Scan for the cell matching the given text and deliver its [X, Y] coordinate at center. 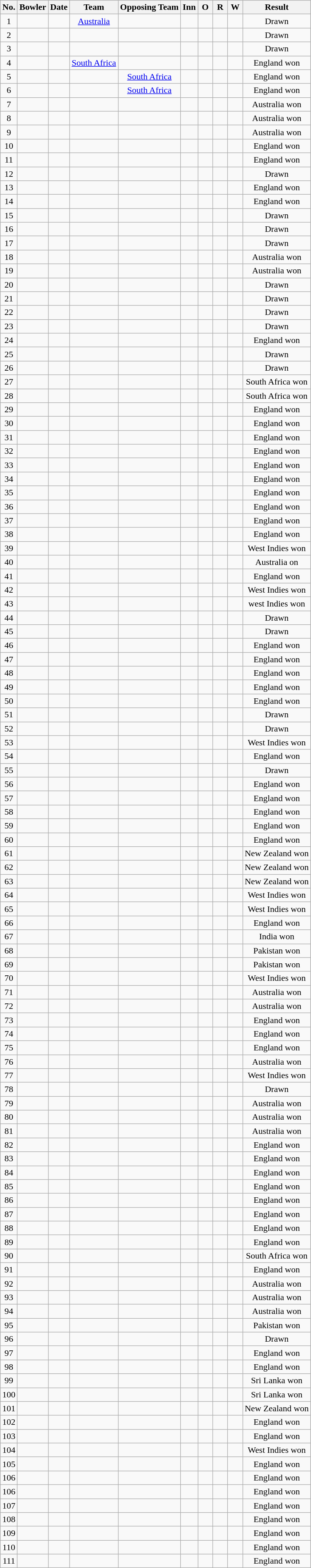
5 [9, 77]
44 [9, 618]
100 [9, 1395]
13 [9, 188]
98 [9, 1367]
65 [9, 909]
108 [9, 1520]
92 [9, 1283]
9 [9, 132]
No. [9, 7]
Opposing Team [149, 7]
83 [9, 1159]
89 [9, 1242]
37 [9, 520]
54 [9, 756]
35 [9, 493]
68 [9, 951]
61 [9, 854]
49 [9, 687]
81 [9, 1131]
Australia [94, 21]
2 [9, 35]
42 [9, 590]
70 [9, 978]
60 [9, 839]
7 [9, 104]
87 [9, 1214]
43 [9, 604]
66 [9, 923]
82 [9, 1145]
31 [9, 437]
23 [9, 326]
103 [9, 1436]
48 [9, 673]
18 [9, 257]
17 [9, 243]
26 [9, 368]
55 [9, 770]
50 [9, 701]
8 [9, 118]
12 [9, 174]
53 [9, 742]
16 [9, 229]
80 [9, 1117]
39 [9, 548]
38 [9, 534]
71 [9, 992]
10 [9, 146]
72 [9, 1006]
93 [9, 1298]
99 [9, 1381]
51 [9, 715]
6 [9, 90]
46 [9, 645]
95 [9, 1325]
27 [9, 382]
59 [9, 826]
21 [9, 299]
22 [9, 312]
Date [59, 7]
58 [9, 812]
36 [9, 507]
41 [9, 576]
3 [9, 49]
78 [9, 1089]
India won [277, 937]
84 [9, 1173]
19 [9, 271]
88 [9, 1228]
56 [9, 784]
28 [9, 395]
74 [9, 1034]
40 [9, 562]
101 [9, 1408]
109 [9, 1533]
25 [9, 354]
64 [9, 895]
20 [9, 285]
94 [9, 1311]
67 [9, 937]
62 [9, 867]
111 [9, 1561]
79 [9, 1103]
Inn [189, 7]
69 [9, 964]
30 [9, 424]
Australia on [277, 562]
63 [9, 881]
1 [9, 21]
47 [9, 659]
R [220, 7]
33 [9, 465]
86 [9, 1200]
107 [9, 1506]
102 [9, 1422]
W [235, 7]
34 [9, 479]
105 [9, 1464]
96 [9, 1339]
11 [9, 160]
97 [9, 1353]
104 [9, 1450]
14 [9, 202]
15 [9, 215]
Result [277, 7]
85 [9, 1186]
4 [9, 63]
Team [94, 7]
45 [9, 632]
24 [9, 340]
73 [9, 1020]
75 [9, 1048]
west Indies won [277, 604]
77 [9, 1076]
90 [9, 1256]
52 [9, 729]
Bowler [33, 7]
O [205, 7]
110 [9, 1547]
76 [9, 1062]
91 [9, 1269]
32 [9, 451]
57 [9, 798]
29 [9, 410]
